Find where the given text appears and provide that cell's center as [X, Y] coordinate. 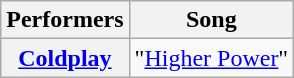
"Higher Power" [212, 58]
Coldplay [65, 58]
Performers [65, 20]
Song [212, 20]
